Search for the cell housing the specified text and yield its [X, Y] center coordinate. 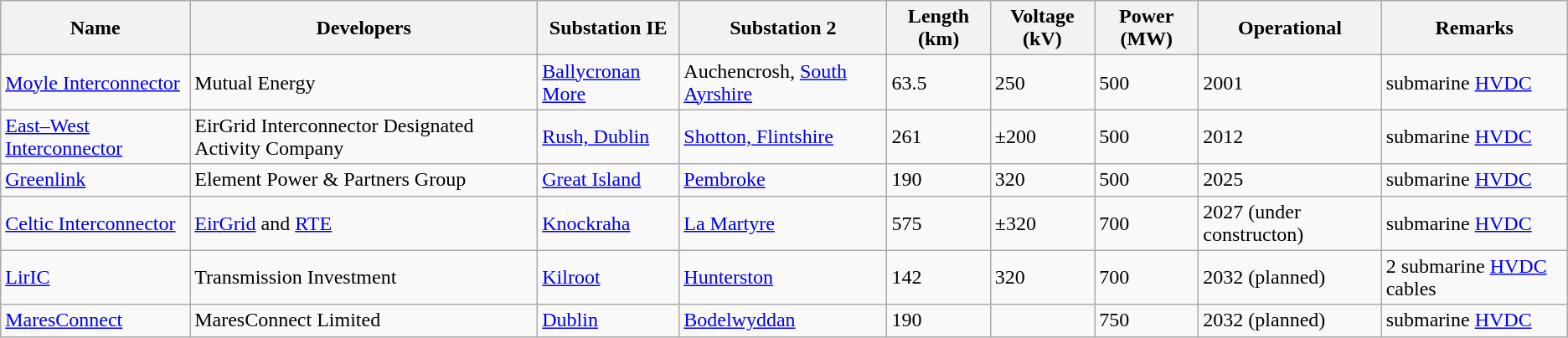
EirGrid and RTE [364, 223]
Dublin [608, 320]
2001 [1290, 82]
575 [938, 223]
2 submarine HVDC cables [1474, 278]
2027 (under constructon) [1290, 223]
Moyle Interconnector [95, 82]
Rush, Dublin [608, 137]
±320 [1042, 223]
EirGrid Interconnector Designated Activity Company [364, 137]
63.5 [938, 82]
Name [95, 28]
Great Island [608, 180]
Developers [364, 28]
Shotton, Flintshire [783, 137]
Pembroke [783, 180]
Mutual Energy [364, 82]
Power (MW) [1147, 28]
Greenlink [95, 180]
Length (km) [938, 28]
261 [938, 137]
Transmission Investment [364, 278]
Ballycronan More [608, 82]
Remarks [1474, 28]
Bodelwyddan [783, 320]
142 [938, 278]
2012 [1290, 137]
Celtic Interconnector [95, 223]
Voltage (kV) [1042, 28]
750 [1147, 320]
±200 [1042, 137]
250 [1042, 82]
Substation IE [608, 28]
Auchencrosh, South Ayrshire [783, 82]
LirIC [95, 278]
Element Power & Partners Group [364, 180]
La Martyre [783, 223]
East–West Interconnector [95, 137]
MaresConnect [95, 320]
Kilroot [608, 278]
Operational [1290, 28]
Substation 2 [783, 28]
Hunterston [783, 278]
MaresConnect Limited [364, 320]
2025 [1290, 180]
Knockraha [608, 223]
